Provide the (x, y) coordinate of the cell's center where the given text is located.  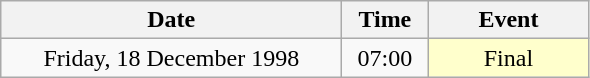
07:00 (385, 58)
Date (172, 20)
Friday, 18 December 1998 (172, 58)
Time (385, 20)
Final (508, 58)
Event (508, 20)
